Pinpoint the cell where the given text exists, returning its [X, Y] midpoint coordinate. 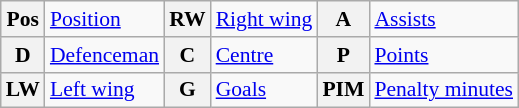
D [23, 55]
Assists [444, 19]
Goals [264, 90]
Position [104, 19]
Pos [23, 19]
C [188, 55]
Left wing [104, 90]
A [343, 19]
G [188, 90]
Right wing [264, 19]
PIM [343, 90]
Points [444, 55]
LW [23, 90]
RW [188, 19]
Penalty minutes [444, 90]
P [343, 55]
Centre [264, 55]
Defenceman [104, 55]
